For the text-containing cell, return its midpoint in (X, Y) coordinate format. 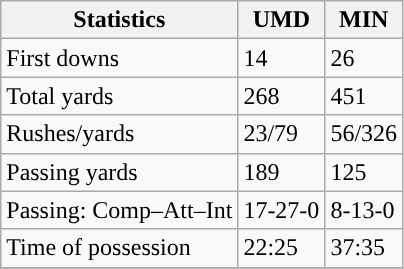
17-27-0 (282, 210)
14 (282, 58)
Statistics (120, 20)
268 (282, 96)
Time of possession (120, 248)
23/79 (282, 134)
451 (364, 96)
37:35 (364, 248)
MIN (364, 20)
26 (364, 58)
56/326 (364, 134)
Total yards (120, 96)
Passing: Comp–Att–Int (120, 210)
8-13-0 (364, 210)
UMD (282, 20)
Rushes/yards (120, 134)
189 (282, 172)
First downs (120, 58)
22:25 (282, 248)
Passing yards (120, 172)
125 (364, 172)
